From the cell containing the given text, extract its center point as [X, Y] coordinate. 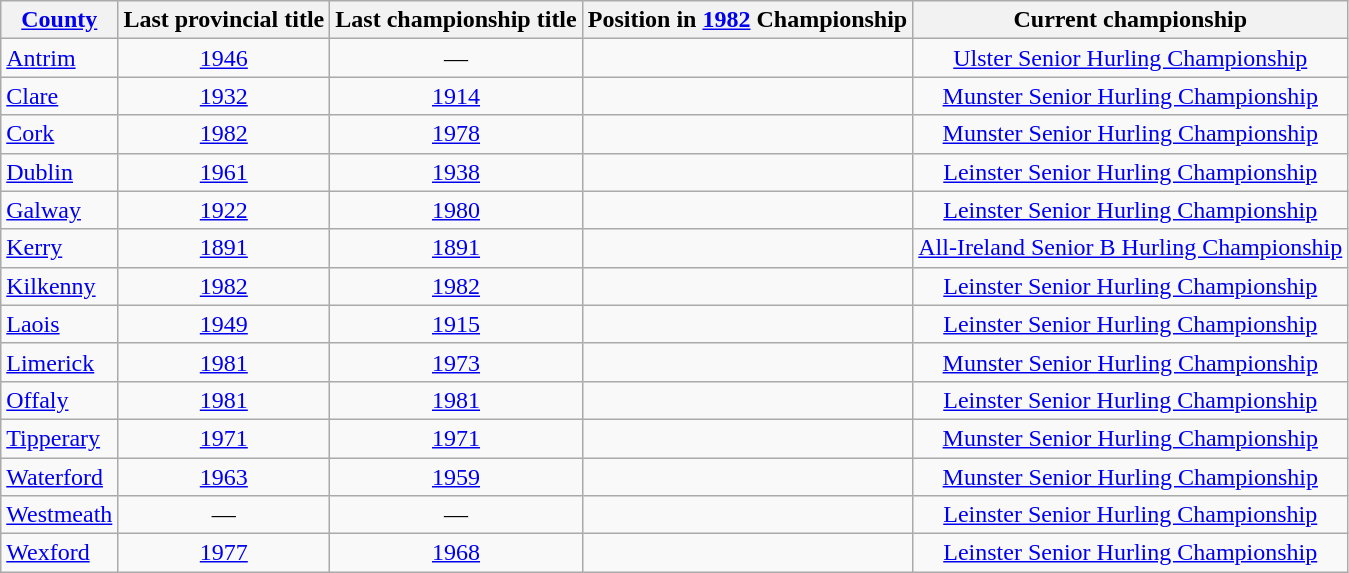
All-Ireland Senior B Hurling Championship [1130, 248]
Limerick [60, 362]
1963 [224, 477]
County [60, 20]
Last provincial title [224, 20]
Kilkenny [60, 286]
Clare [60, 96]
Kerry [60, 248]
1938 [456, 172]
1980 [456, 210]
Waterford [60, 477]
1977 [224, 553]
1915 [456, 324]
Antrim [60, 58]
1973 [456, 362]
Offaly [60, 400]
1922 [224, 210]
Tipperary [60, 438]
Cork [60, 134]
1961 [224, 172]
Laois [60, 324]
1978 [456, 134]
Position in 1982 Championship [748, 20]
1968 [456, 553]
Dublin [60, 172]
Ulster Senior Hurling Championship [1130, 58]
1914 [456, 96]
1959 [456, 477]
Galway [60, 210]
1949 [224, 324]
Wexford [60, 553]
Current championship [1130, 20]
Westmeath [60, 515]
1946 [224, 58]
Last championship title [456, 20]
1932 [224, 96]
